Return (X, Y) of the center of cell containing provided text 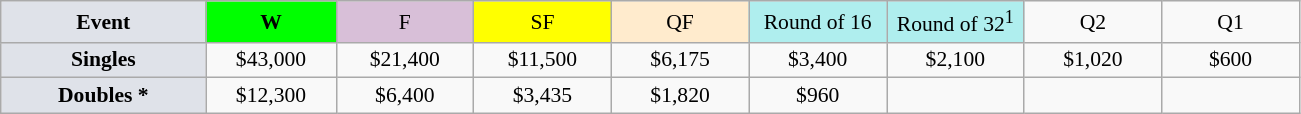
Round of 16 (818, 22)
Singles (104, 60)
F (405, 22)
Q1 (1231, 22)
$600 (1231, 60)
$960 (818, 96)
$2,100 (955, 60)
$1,820 (680, 96)
Event (104, 22)
$3,435 (543, 96)
Doubles * (104, 96)
SF (543, 22)
QF (680, 22)
$11,500 (543, 60)
$3,400 (818, 60)
$21,400 (405, 60)
W (271, 22)
$6,175 (680, 60)
Q2 (1093, 22)
$12,300 (271, 96)
$43,000 (271, 60)
Round of 321 (955, 22)
$6,400 (405, 96)
$1,020 (1093, 60)
